Search for the cell housing the specified text and yield its [X, Y] center coordinate. 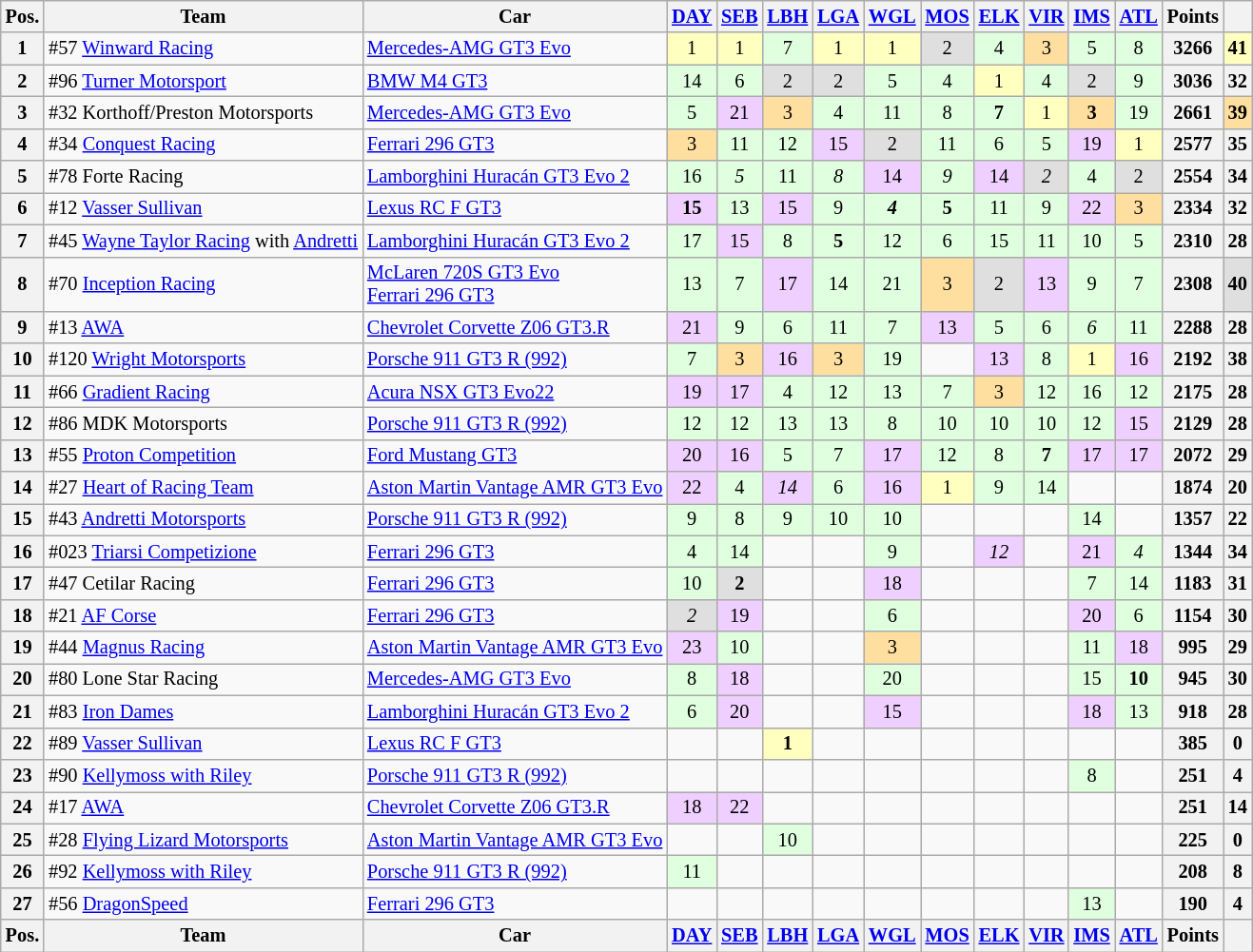
918 [1193, 711]
#86 MDK Motorsports [204, 423]
#45 Wayne Taylor Racing with Andretti [204, 241]
2175 [1193, 392]
#92 Kellymoss with Riley [204, 871]
2554 [1193, 177]
#55 Proton Competition [204, 456]
#90 Kellymoss with Riley [204, 775]
#89 Vasser Sullivan [204, 744]
#12 Vasser Sullivan [204, 208]
#70 Inception Racing [204, 284]
#78 Forte Racing [204, 177]
2577 [1193, 145]
#34 Conquest Racing [204, 145]
995 [1193, 648]
#023 Triarsi Competizione [204, 552]
2288 [1193, 327]
#32 Korthoff/Preston Motorsports [204, 112]
1183 [1193, 583]
#57 Winward Racing [204, 49]
35 [1238, 145]
24 [23, 807]
2661 [1193, 112]
385 [1193, 744]
1874 [1193, 488]
40 [1238, 284]
2308 [1193, 284]
27 [23, 903]
2310 [1193, 241]
BMW M4 GT3 [515, 81]
3036 [1193, 81]
McLaren 720S GT3 Evo Ferrari 296 GT3 [515, 284]
2192 [1193, 359]
#83 Iron Dames [204, 711]
#44 Magnus Racing [204, 648]
#21 AF Corse [204, 615]
39 [1238, 112]
#120 Wright Motorsports [204, 359]
1357 [1193, 519]
225 [1193, 840]
#17 AWA [204, 807]
#28 Flying Lizard Motorsports [204, 840]
#96 Turner Motorsport [204, 81]
31 [1238, 583]
25 [23, 840]
945 [1193, 679]
#27 Heart of Racing Team [204, 488]
208 [1193, 871]
38 [1238, 359]
#13 AWA [204, 327]
Ford Mustang GT3 [515, 456]
2129 [1193, 423]
1154 [1193, 615]
26 [23, 871]
#56 DragonSpeed [204, 903]
#80 Lone Star Racing [204, 679]
1344 [1193, 552]
2334 [1193, 208]
3266 [1193, 49]
190 [1193, 903]
#47 Cetilar Racing [204, 583]
2072 [1193, 456]
#43 Andretti Motorsports [204, 519]
#66 Gradient Racing [204, 392]
Acura NSX GT3 Evo22 [515, 392]
41 [1238, 49]
